Scan for the cell matching the given text and deliver its [x, y] coordinate at center. 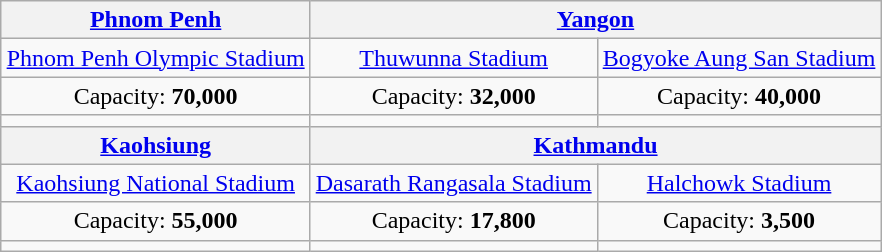
Halchowk Stadium [739, 183]
Thuwunna Stadium [454, 58]
Capacity: 40,000 [739, 96]
Phnom Penh Olympic Stadium [156, 58]
Capacity: 32,000 [454, 96]
Dasarath Rangasala Stadium [454, 183]
Phnom Penh [156, 20]
Kaohsiung National Stadium [156, 183]
Capacity: 3,500 [739, 221]
Yangon [596, 20]
Kathmandu [596, 145]
Kaohsiung [156, 145]
Capacity: 55,000 [156, 221]
Bogyoke Aung San Stadium [739, 58]
Capacity: 70,000 [156, 96]
Capacity: 17,800 [454, 221]
